Locate the cell with the specified text and output its [X, Y] center coordinate. 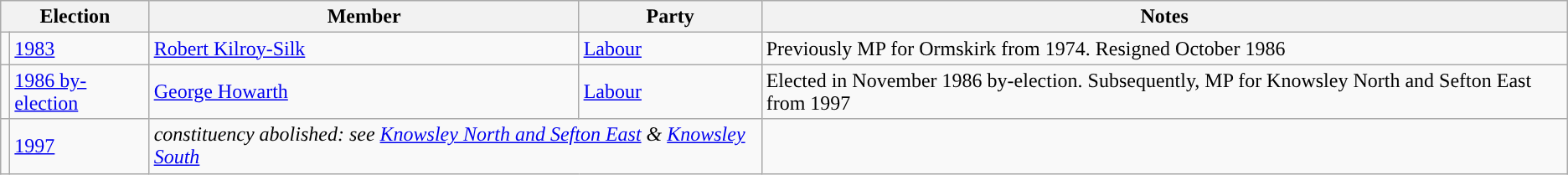
1983 [80, 49]
Robert Kilroy-Silk [364, 49]
1986 by-election [80, 92]
Election [75, 17]
constituency abolished: see Knowsley North and Sefton East & Knowsley South [456, 146]
Notes [1164, 17]
Party [670, 17]
1997 [80, 146]
George Howarth [364, 92]
Previously MP for Ormskirk from 1974. Resigned October 1986 [1164, 49]
Elected in November 1986 by-election. Subsequently, MP for Knowsley North and Sefton East from 1997 [1164, 92]
Member [364, 17]
